From the cell containing the given text, extract its center point as (x, y) coordinate. 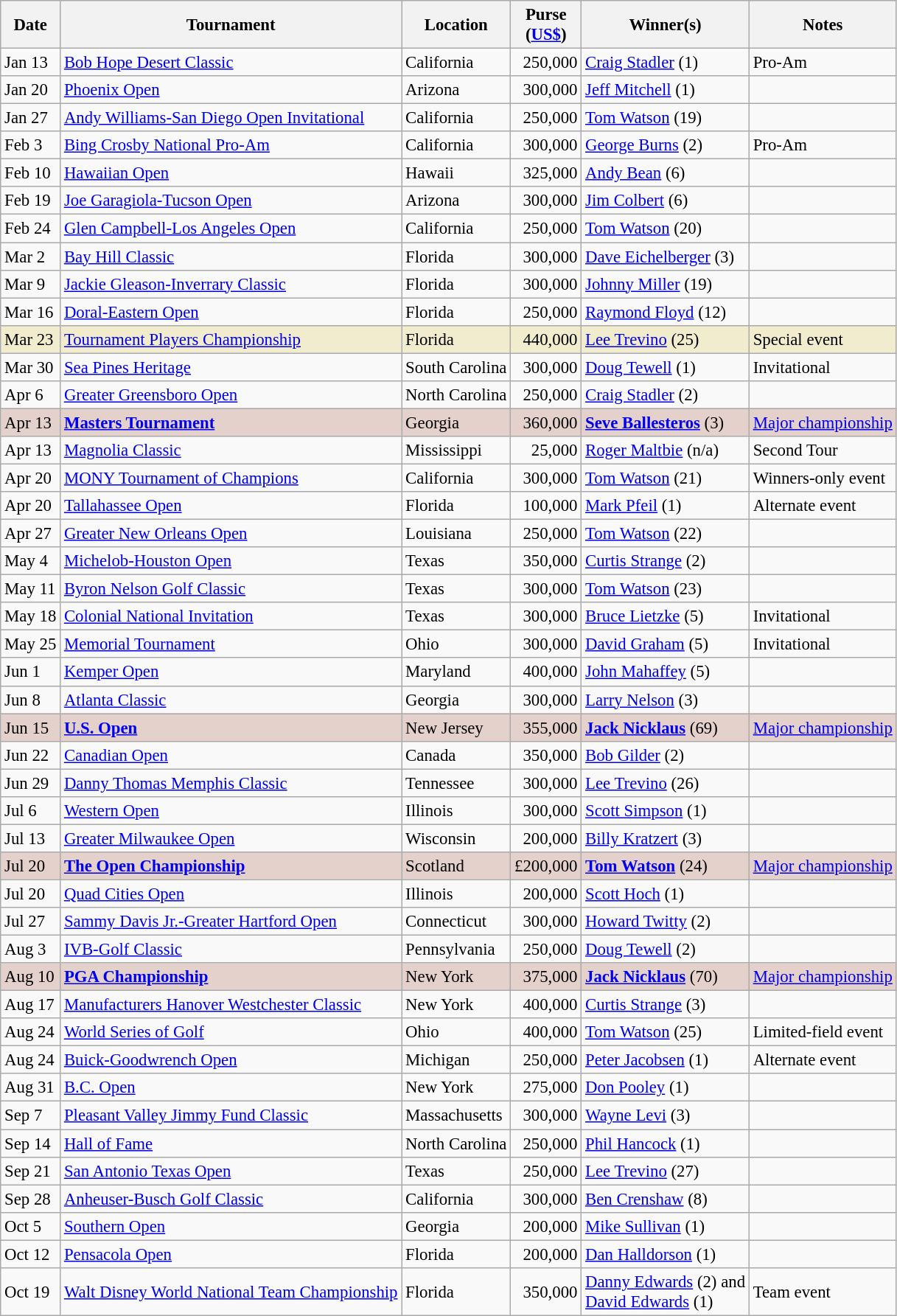
Sep 14 (31, 1143)
Tom Watson (19) (666, 118)
Howard Twitty (2) (666, 922)
Location (456, 25)
Byron Nelson Golf Classic (231, 589)
Special event (823, 339)
Jan 13 (31, 63)
PGA Championship (231, 977)
Winners-only event (823, 478)
Doug Tewell (2) (666, 950)
Buick-Goodwrench Open (231, 1060)
Jun 1 (31, 672)
Peter Jacobsen (1) (666, 1060)
Danny Thomas Memphis Classic (231, 783)
Lee Trevino (25) (666, 339)
Oct 19 (31, 1292)
Craig Stadler (2) (666, 395)
Memorial Tournament (231, 644)
Hall of Fame (231, 1143)
Tennessee (456, 783)
Scott Hoch (1) (666, 894)
Curtis Strange (2) (666, 561)
360,000 (546, 422)
Oct 12 (31, 1254)
IVB-Golf Classic (231, 950)
Jun 29 (31, 783)
Jan 20 (31, 90)
New Jersey (456, 728)
Sep 7 (31, 1115)
Quad Cities Open (231, 894)
The Open Championship (231, 866)
Hawaii (456, 173)
Greater Milwaukee Open (231, 838)
Sep 21 (31, 1171)
Limited-field event (823, 1032)
World Series of Golf (231, 1032)
Atlanta Classic (231, 700)
Scott Simpson (1) (666, 811)
Mar 9 (31, 284)
Tom Watson (22) (666, 534)
Mar 16 (31, 312)
Aug 17 (31, 1005)
Sep 28 (31, 1199)
Sammy Davis Jr.-Greater Hartford Open (231, 922)
Tournament Players Championship (231, 339)
Aug 31 (31, 1087)
Jun 15 (31, 728)
Mar 23 (31, 339)
440,000 (546, 339)
Canada (456, 755)
Wayne Levi (3) (666, 1115)
Anheuser-Busch Golf Classic (231, 1199)
Aug 3 (31, 950)
Larry Nelson (3) (666, 700)
Jeff Mitchell (1) (666, 90)
George Burns (2) (666, 145)
Hawaiian Open (231, 173)
Jun 22 (31, 755)
Don Pooley (1) (666, 1087)
Bob Hope Desert Classic (231, 63)
Tournament (231, 25)
Jul 6 (31, 811)
Kemper Open (231, 672)
Jim Colbert (6) (666, 201)
Doral-Eastern Open (231, 312)
Andy Williams-San Diego Open Invitational (231, 118)
Tom Watson (20) (666, 229)
Jul 27 (31, 922)
Bay Hill Classic (231, 257)
Walt Disney World National Team Championship (231, 1292)
Pleasant Valley Jimmy Fund Classic (231, 1115)
100,000 (546, 506)
Mar 2 (31, 257)
Oct 5 (31, 1226)
Johnny Miller (19) (666, 284)
Roger Maltbie (n/a) (666, 450)
Lee Trevino (27) (666, 1171)
Date (31, 25)
Glen Campbell-Los Angeles Open (231, 229)
Manufacturers Hanover Westchester Classic (231, 1005)
John Mahaffey (5) (666, 672)
355,000 (546, 728)
Mar 30 (31, 367)
Tom Watson (25) (666, 1032)
Dan Halldorson (1) (666, 1254)
25,000 (546, 450)
Greater New Orleans Open (231, 534)
Mississippi (456, 450)
Michigan (456, 1060)
Tom Watson (23) (666, 589)
Jun 8 (31, 700)
Maryland (456, 672)
Team event (823, 1292)
Joe Garagiola-Tucson Open (231, 201)
Aug 10 (31, 977)
Seve Ballesteros (3) (666, 422)
Jack Nicklaus (70) (666, 977)
Pennsylvania (456, 950)
Curtis Strange (3) (666, 1005)
Feb 3 (31, 145)
Andy Bean (6) (666, 173)
325,000 (546, 173)
Notes (823, 25)
Jan 27 (31, 118)
Bruce Lietzke (5) (666, 616)
U.S. Open (231, 728)
Louisiana (456, 534)
Masters Tournament (231, 422)
Mark Pfeil (1) (666, 506)
Pensacola Open (231, 1254)
Tom Watson (21) (666, 478)
Greater Greensboro Open (231, 395)
Craig Stadler (1) (666, 63)
Jackie Gleason-Inverrary Classic (231, 284)
Magnolia Classic (231, 450)
Michelob-Houston Open (231, 561)
Tallahassee Open (231, 506)
May 4 (31, 561)
Jul 13 (31, 838)
Billy Kratzert (3) (666, 838)
David Graham (5) (666, 644)
Apr 6 (31, 395)
San Antonio Texas Open (231, 1171)
275,000 (546, 1087)
May 18 (31, 616)
Apr 27 (31, 534)
Doug Tewell (1) (666, 367)
Purse(US$) (546, 25)
Lee Trevino (26) (666, 783)
Ben Crenshaw (8) (666, 1199)
South Carolina (456, 367)
Bob Gilder (2) (666, 755)
Feb 10 (31, 173)
Danny Edwards (2) and David Edwards (1) (666, 1292)
Dave Eichelberger (3) (666, 257)
Scotland (456, 866)
Bing Crosby National Pro-Am (231, 145)
B.C. Open (231, 1087)
May 25 (31, 644)
Colonial National Invitation (231, 616)
Sea Pines Heritage (231, 367)
Raymond Floyd (12) (666, 312)
Massachusetts (456, 1115)
Western Open (231, 811)
Jack Nicklaus (69) (666, 728)
375,000 (546, 977)
Wisconsin (456, 838)
Southern Open (231, 1226)
Phil Hancock (1) (666, 1143)
Canadian Open (231, 755)
Connecticut (456, 922)
Feb 19 (31, 201)
May 11 (31, 589)
£200,000 (546, 866)
Phoenix Open (231, 90)
Mike Sullivan (1) (666, 1226)
Tom Watson (24) (666, 866)
Second Tour (823, 450)
Feb 24 (31, 229)
Winner(s) (666, 25)
MONY Tournament of Champions (231, 478)
